Extract the (x, y) coordinate from the center of the cell holding the provided text.  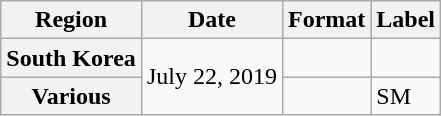
SM (406, 96)
South Korea (72, 58)
Format (326, 20)
July 22, 2019 (212, 77)
Region (72, 20)
Date (212, 20)
Label (406, 20)
Various (72, 96)
